For the text-containing cell, return its midpoint in (x, y) coordinate format. 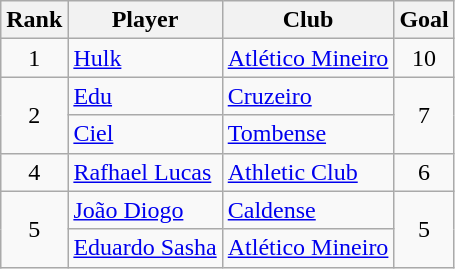
7 (424, 115)
Hulk (145, 58)
4 (34, 172)
Club (308, 20)
Tombense (308, 134)
Eduardo Sasha (145, 248)
Rafhael Lucas (145, 172)
Goal (424, 20)
2 (34, 115)
Edu (145, 96)
Rank (34, 20)
Athletic Club (308, 172)
Player (145, 20)
João Diogo (145, 210)
1 (34, 58)
10 (424, 58)
Ciel (145, 134)
Cruzeiro (308, 96)
6 (424, 172)
Caldense (308, 210)
